From the cell containing the given text, extract its center point as (X, Y) coordinate. 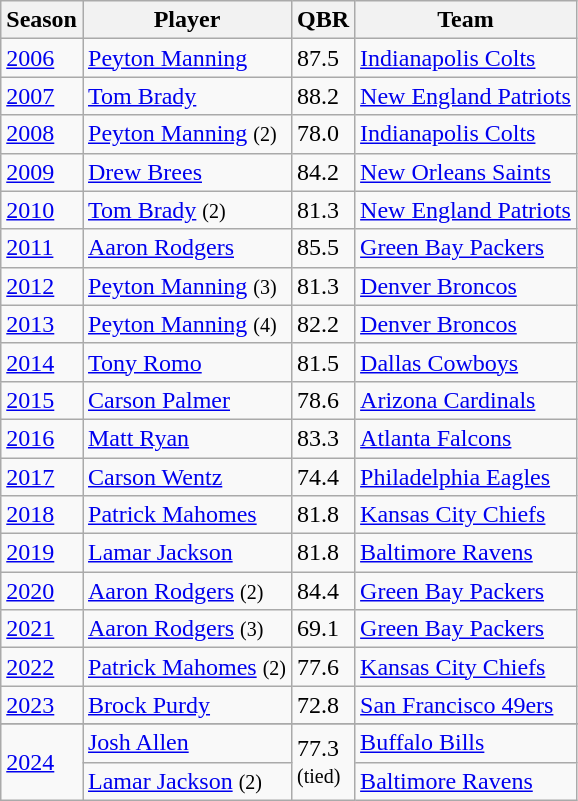
Drew Brees (186, 172)
Peyton Manning (3) (186, 286)
Tom Brady (2) (186, 210)
Aaron Rodgers (186, 248)
Peyton Manning (2) (186, 134)
77.6 (324, 667)
83.3 (324, 438)
2015 (42, 400)
New Orleans Saints (466, 172)
2007 (42, 96)
2006 (42, 58)
Atlanta Falcons (466, 438)
2008 (42, 134)
81.5 (324, 362)
2020 (42, 591)
2024 (42, 762)
2012 (42, 286)
Peyton Manning (4) (186, 324)
Arizona Cardinals (466, 400)
Aaron Rodgers (2) (186, 591)
Player (186, 20)
Team (466, 20)
Matt Ryan (186, 438)
77.3(tied) (324, 762)
2016 (42, 438)
Patrick Mahomes (186, 515)
San Francisco 49ers (466, 705)
Philadelphia Eagles (466, 477)
2014 (42, 362)
Patrick Mahomes (2) (186, 667)
Season (42, 20)
Aaron Rodgers (3) (186, 629)
69.1 (324, 629)
Carson Palmer (186, 400)
2022 (42, 667)
2009 (42, 172)
Josh Allen (186, 743)
2017 (42, 477)
84.4 (324, 591)
82.2 (324, 324)
2013 (42, 324)
78.6 (324, 400)
Peyton Manning (186, 58)
2023 (42, 705)
87.5 (324, 58)
84.2 (324, 172)
Lamar Jackson (186, 553)
QBR (324, 20)
2019 (42, 553)
2011 (42, 248)
2018 (42, 515)
74.4 (324, 477)
Lamar Jackson (2) (186, 781)
Carson Wentz (186, 477)
Tom Brady (186, 96)
2010 (42, 210)
2021 (42, 629)
Buffalo Bills (466, 743)
Tony Romo (186, 362)
85.5 (324, 248)
Brock Purdy (186, 705)
Dallas Cowboys (466, 362)
72.8 (324, 705)
88.2 (324, 96)
78.0 (324, 134)
